For the text-containing cell, return its midpoint in [X, Y] coordinate format. 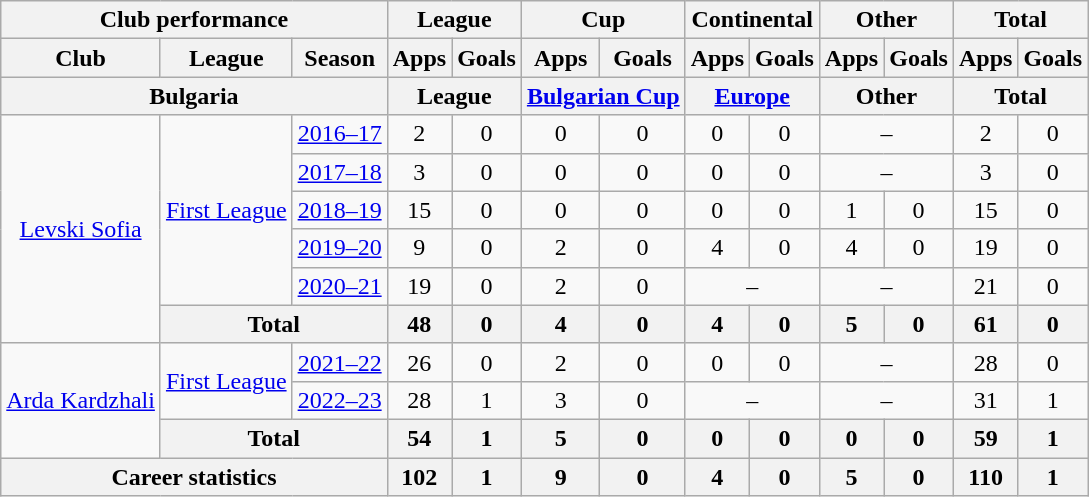
Arda Kardzhali [81, 400]
2017–18 [340, 172]
Cup [603, 20]
48 [419, 324]
2019–20 [340, 248]
Europe [752, 96]
2016–17 [340, 134]
Bulgaria [194, 96]
2020–21 [340, 286]
54 [419, 438]
2018–19 [340, 210]
Bulgarian Cup [603, 96]
Club [81, 58]
21 [985, 286]
102 [419, 477]
31 [985, 400]
26 [419, 362]
2021–22 [340, 362]
61 [985, 324]
110 [985, 477]
Season [340, 58]
59 [985, 438]
Continental [752, 20]
Career statistics [194, 477]
2022–23 [340, 400]
Club performance [194, 20]
Levski Sofia [81, 229]
